Capture the cell that displays the provided text and extract its (x, y) central coordinate. 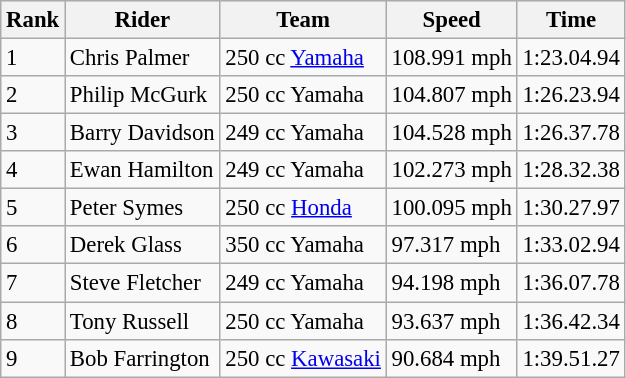
4 (33, 170)
2 (33, 95)
94.198 mph (452, 283)
6 (33, 245)
Barry Davidson (142, 133)
7 (33, 283)
350 cc Yamaha (303, 245)
1:36.42.34 (571, 321)
1:33.02.94 (571, 245)
5 (33, 208)
250 cc Honda (303, 208)
100.095 mph (452, 208)
104.807 mph (452, 95)
Tony Russell (142, 321)
Time (571, 20)
Steve Fletcher (142, 283)
97.317 mph (452, 245)
102.273 mph (452, 170)
1:28.32.38 (571, 170)
90.684 mph (452, 358)
Philip McGurk (142, 95)
108.991 mph (452, 58)
1:26.37.78 (571, 133)
Chris Palmer (142, 58)
1:30.27.97 (571, 208)
Bob Farrington (142, 358)
Rank (33, 20)
1:36.07.78 (571, 283)
Rider (142, 20)
Peter Symes (142, 208)
1:23.04.94 (571, 58)
1:26.23.94 (571, 95)
8 (33, 321)
104.528 mph (452, 133)
Ewan Hamilton (142, 170)
Speed (452, 20)
Derek Glass (142, 245)
Team (303, 20)
93.637 mph (452, 321)
1 (33, 58)
1:39.51.27 (571, 358)
250 cc Kawasaki (303, 358)
3 (33, 133)
9 (33, 358)
